Search for the cell housing the specified text and yield its (X, Y) center coordinate. 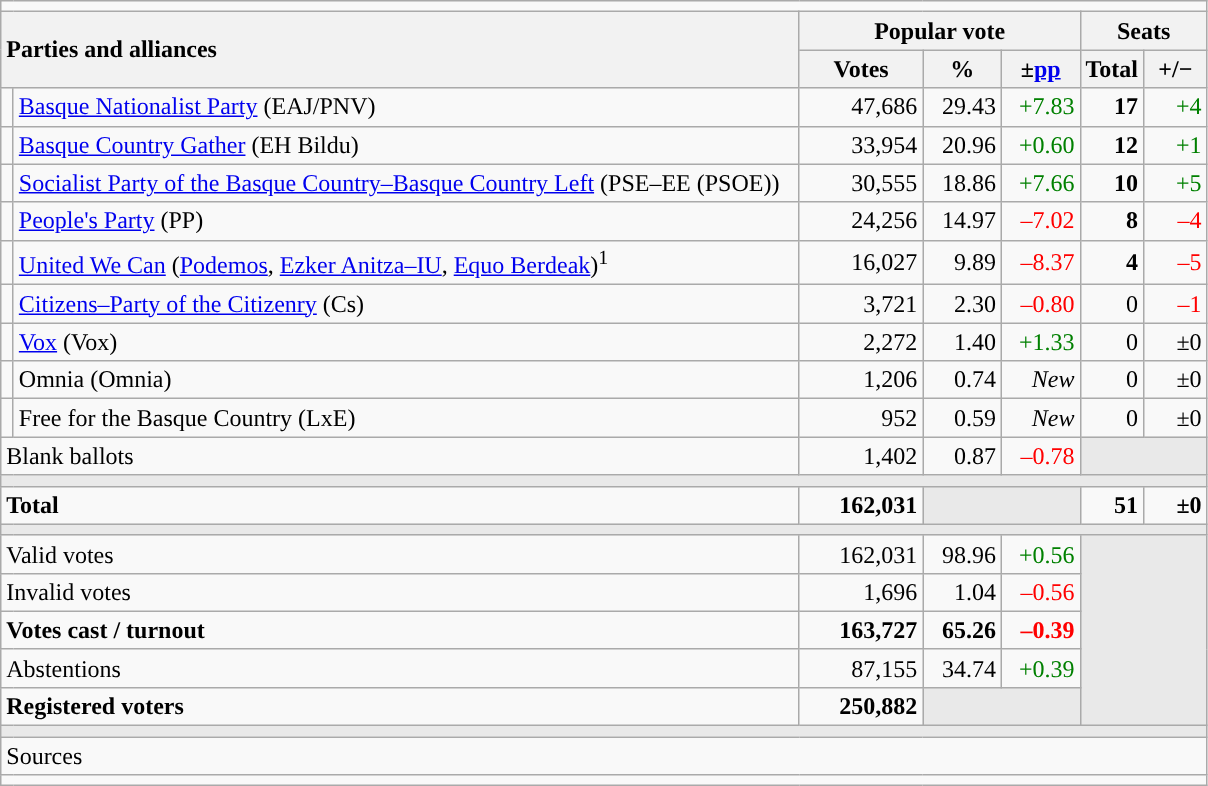
1,696 (861, 592)
Free for the Basque Country (LxE) (406, 418)
952 (861, 418)
–4 (1176, 221)
+/− (1176, 69)
18.86 (962, 183)
34.74 (962, 668)
Socialist Party of the Basque Country–Basque Country Left (PSE–EE (PSOE)) (406, 183)
17 (1112, 107)
Valid votes (400, 554)
Parties and alliances (400, 50)
24,256 (861, 221)
Seats (1144, 31)
2,272 (861, 342)
+4 (1176, 107)
9.89 (962, 262)
1,206 (861, 380)
–7.02 (1040, 221)
Basque Country Gather (EH Bildu) (406, 145)
12 (1112, 145)
–1 (1176, 304)
±pp (1040, 69)
10 (1112, 183)
Basque Nationalist Party (EAJ/PNV) (406, 107)
Votes (861, 69)
Invalid votes (400, 592)
65.26 (962, 630)
4 (1112, 262)
1,402 (861, 456)
0.74 (962, 380)
20.96 (962, 145)
3,721 (861, 304)
8 (1112, 221)
Registered voters (400, 706)
+7.66 (1040, 183)
16,027 (861, 262)
+0.60 (1040, 145)
47,686 (861, 107)
+7.83 (1040, 107)
51 (1112, 505)
United We Can (Podemos, Ezker Anitza–IU, Equo Berdeak)1 (406, 262)
0.87 (962, 456)
Blank ballots (400, 456)
–5 (1176, 262)
Citizens–Party of the Citizenry (Cs) (406, 304)
1.04 (962, 592)
Votes cast / turnout (400, 630)
+5 (1176, 183)
–0.80 (1040, 304)
250,882 (861, 706)
0.59 (962, 418)
30,555 (861, 183)
Sources (604, 756)
–0.78 (1040, 456)
People's Party (PP) (406, 221)
2.30 (962, 304)
14.97 (962, 221)
–0.56 (1040, 592)
Popular vote (940, 31)
29.43 (962, 107)
33,954 (861, 145)
1.40 (962, 342)
+0.39 (1040, 668)
98.96 (962, 554)
Omnia (Omnia) (406, 380)
–0.39 (1040, 630)
Vox (Vox) (406, 342)
163,727 (861, 630)
+1.33 (1040, 342)
+1 (1176, 145)
87,155 (861, 668)
Abstentions (400, 668)
% (962, 69)
–8.37 (1040, 262)
+0.56 (1040, 554)
